Provide the [x, y] coordinate of the cell's center where the given text is located.  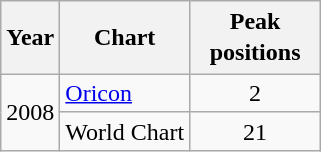
Year [30, 38]
21 [256, 131]
World Chart [125, 131]
2 [256, 93]
2008 [30, 112]
Peak positions [256, 38]
Oricon [125, 93]
Chart [125, 38]
